Determine the [X, Y] coordinate at the center of the cell enclosing the given text.  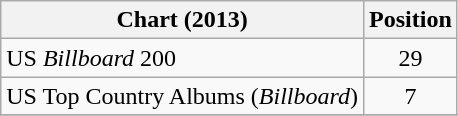
Chart (2013) [182, 20]
Position [411, 20]
29 [411, 58]
7 [411, 96]
US Top Country Albums (Billboard) [182, 96]
US Billboard 200 [182, 58]
